Identify which cell holds the provided text, then report its [X, Y] central coordinate. 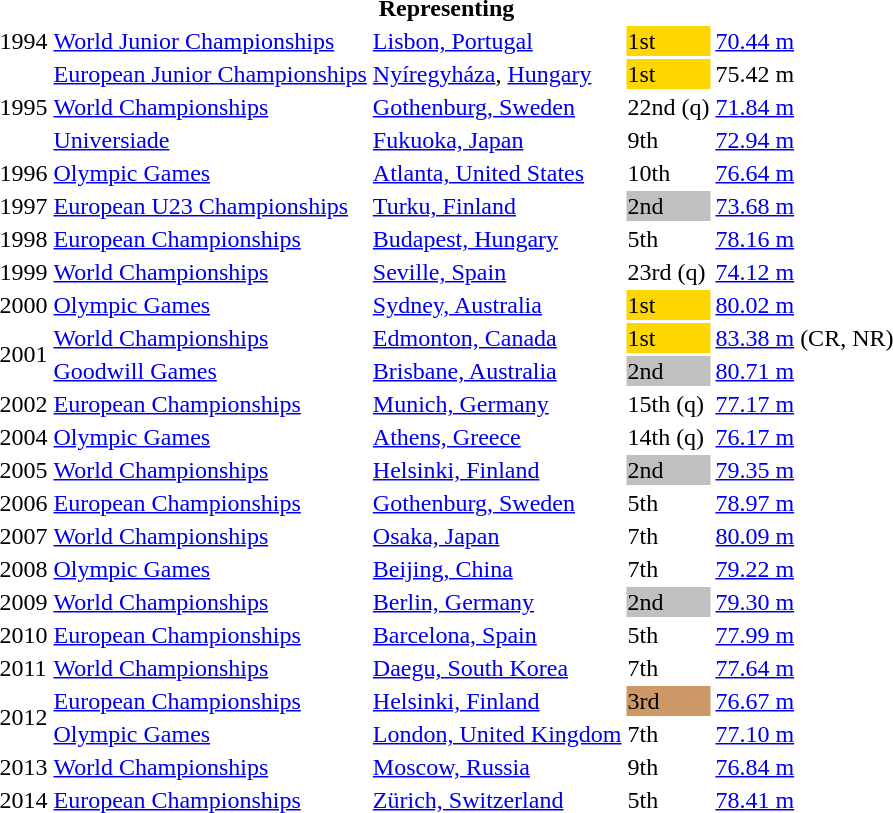
Berlin, Germany [497, 602]
Osaka, Japan [497, 536]
Edmonton, Canada [497, 338]
Turku, Finland [497, 206]
Munich, Germany [497, 404]
Universiade [210, 140]
European Junior Championships [210, 74]
Lisbon, Portugal [497, 41]
14th (q) [668, 437]
Daegu, South Korea [497, 668]
Barcelona, Spain [497, 635]
Nyíregyháza, Hungary [497, 74]
Brisbane, Australia [497, 371]
23rd (q) [668, 272]
London, United Kingdom [497, 734]
Beijing, China [497, 569]
22nd (q) [668, 107]
Moscow, Russia [497, 767]
15th (q) [668, 404]
Sydney, Australia [497, 305]
European U23 Championships [210, 206]
Goodwill Games [210, 371]
Athens, Greece [497, 437]
Seville, Spain [497, 272]
Atlanta, United States [497, 173]
10th [668, 173]
Fukuoka, Japan [497, 140]
3rd [668, 701]
Budapest, Hungary [497, 239]
World Junior Championships [210, 41]
